Capture the cell that displays the provided text and extract its (X, Y) central coordinate. 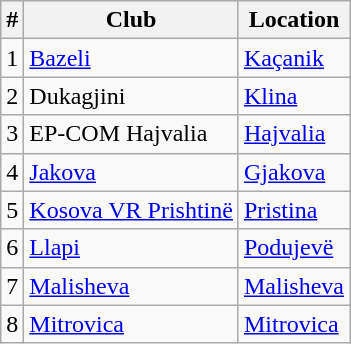
Gjakova (294, 172)
1 (12, 58)
8 (12, 324)
5 (12, 210)
6 (12, 248)
3 (12, 134)
Hajvalia (294, 134)
Location (294, 20)
Jakova (132, 172)
7 (12, 286)
EP-COM Hajvalia (132, 134)
4 (12, 172)
Podujevë (294, 248)
Pristina (294, 210)
Dukagjini (132, 96)
Club (132, 20)
Bazeli (132, 58)
Kaçanik (294, 58)
Klina (294, 96)
2 (12, 96)
# (12, 20)
Kosova VR Prishtinë (132, 210)
Llapi (132, 248)
